Scan for the cell matching the given text and deliver its (x, y) coordinate at center. 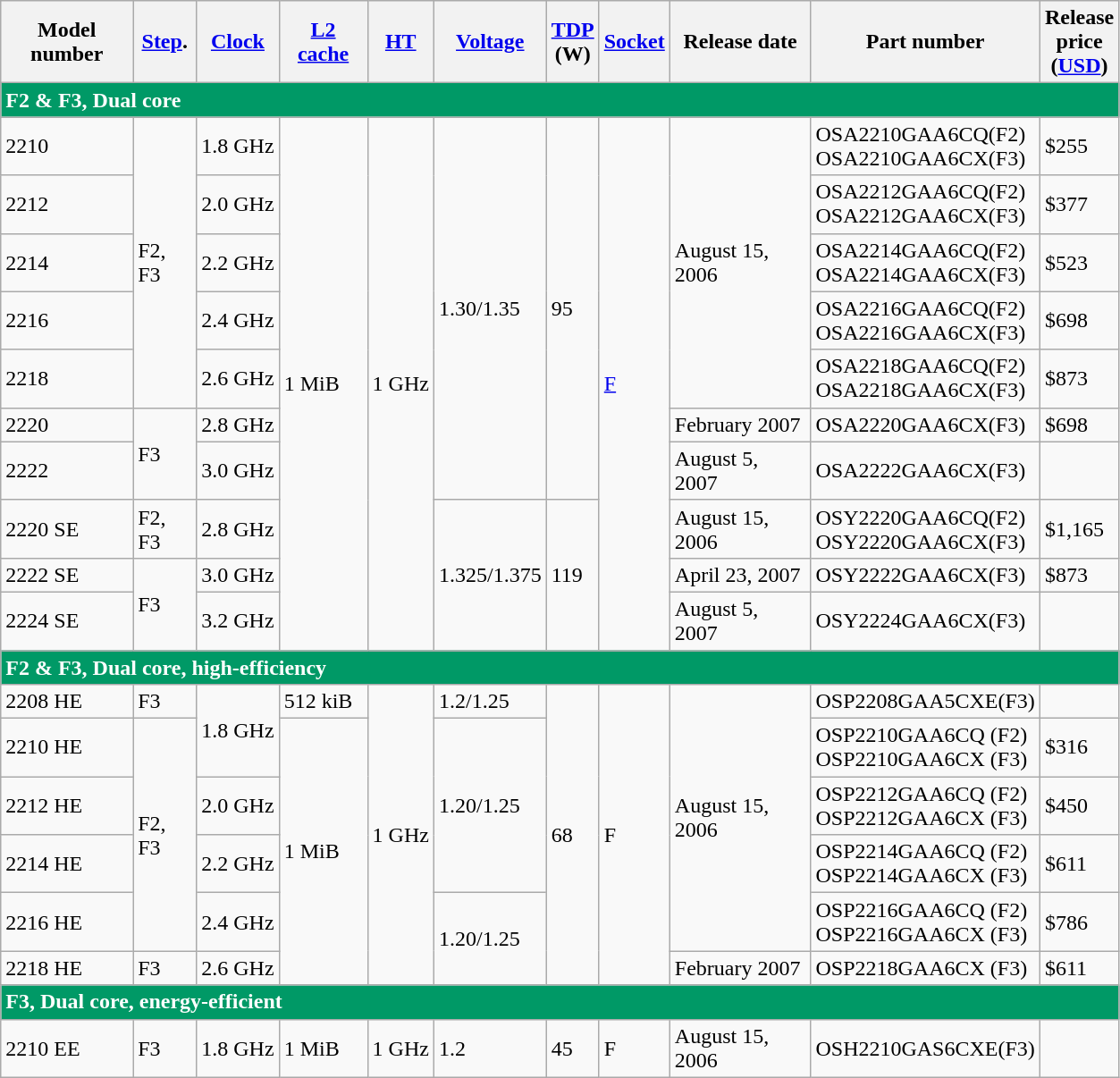
$255 (1079, 147)
Socket (635, 42)
OSP2216GAA6CQ (F2)OSP2216GAA6CX (F3) (925, 922)
1.2/1.25 (490, 702)
OSA2216GAA6CQ(F2)OSA2216GAA6CX(F3) (925, 320)
OSP2212GAA6CQ (F2)OSP2212GAA6CX (F3) (925, 806)
OSY2224GAA6CX(F3) (925, 620)
$450 (1079, 806)
2222 SE (67, 575)
OSH2210GAS6CXE(F3) (925, 1048)
OSY2220GAA6CQ(F2)OSY2220GAA6CX(F3) (925, 529)
2214 HE (67, 863)
1.2 (490, 1048)
119 (572, 575)
OSP2218GAA6CX (F3) (925, 968)
OSA2214GAA6CQ(F2)OSA2214GAA6CX(F3) (925, 263)
$786 (1079, 922)
2220 (67, 425)
$1,165 (1079, 529)
2210 (67, 147)
68 (572, 835)
$377 (1079, 204)
Release date (740, 42)
2222 (67, 470)
2224 SE (67, 620)
April 23, 2007 (740, 575)
2214 (67, 263)
2208 HE (67, 702)
OSA2220GAA6CX(F3) (925, 425)
Voltage (490, 42)
Model number (67, 42)
HT (400, 42)
2218 HE (67, 968)
OSY2222GAA6CX(F3) (925, 575)
Step. (164, 42)
F2 & F3, Dual core, high-efficiency (560, 668)
OSA2218GAA6CQ(F2)OSA2218GAA6CX(F3) (925, 379)
45 (572, 1048)
L2 cache (324, 42)
2218 (67, 379)
$316 (1079, 747)
1.325/1.375 (490, 575)
2210 EE (67, 1048)
OSA2210GAA6CQ(F2)OSA2210GAA6CX(F3) (925, 147)
512 kiB (324, 702)
OSP2210GAA6CQ (F2)OSP2210GAA6CX (F3) (925, 747)
2220 SE (67, 529)
95 (572, 308)
OSP2214GAA6CQ (F2)OSP2214GAA6CX (F3) (925, 863)
OSP2208GAA5CXE(F3) (925, 702)
$523 (1079, 263)
TDP(W) (572, 42)
2210 HE (67, 747)
3.2 GHz (238, 620)
1.30/1.35 (490, 308)
2212 HE (67, 806)
F3, Dual core, energy-efficient (560, 1002)
F2 & F3, Dual core (560, 100)
2212 (67, 204)
2216 (67, 320)
OSA2222GAA6CX(F3) (925, 470)
Clock (238, 42)
2216 HE (67, 922)
OSA2212GAA6CQ(F2)OSA2212GAA6CX(F3) (925, 204)
Releaseprice(USD) (1079, 42)
Part number (925, 42)
